Output the (x, y) coordinate of the center of the cell containing the given text.  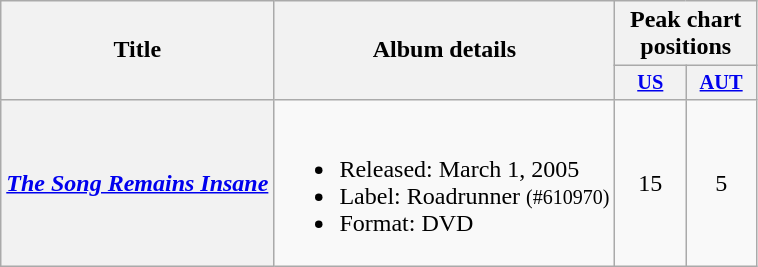
Released: March 1, 2005Label: Roadrunner (#610970)Format: DVD (444, 182)
US (650, 83)
Album details (444, 50)
The Song Remains Insane (138, 182)
Title (138, 50)
AUT (722, 83)
5 (722, 182)
15 (650, 182)
Peak chart positions (686, 34)
